For the text-containing cell, return its midpoint in (x, y) coordinate format. 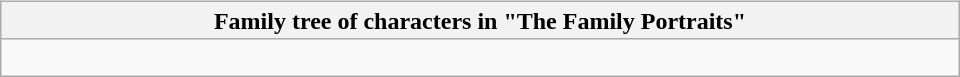
Family tree of characters in "The Family Portraits" (480, 20)
